From the cell containing the given text, extract its center point as [x, y] coordinate. 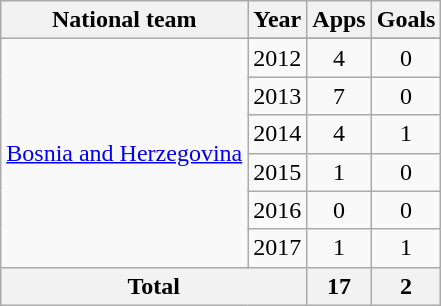
2016 [278, 210]
2013 [278, 96]
Goals [406, 20]
Apps [339, 20]
2017 [278, 248]
2014 [278, 134]
Year [278, 20]
2 [406, 286]
2015 [278, 172]
Bosnia and Herzegovina [124, 153]
2012 [278, 58]
Total [154, 286]
17 [339, 286]
7 [339, 96]
National team [124, 20]
